Detect which cell encompasses the target text, then output its (x, y) center coordinate. 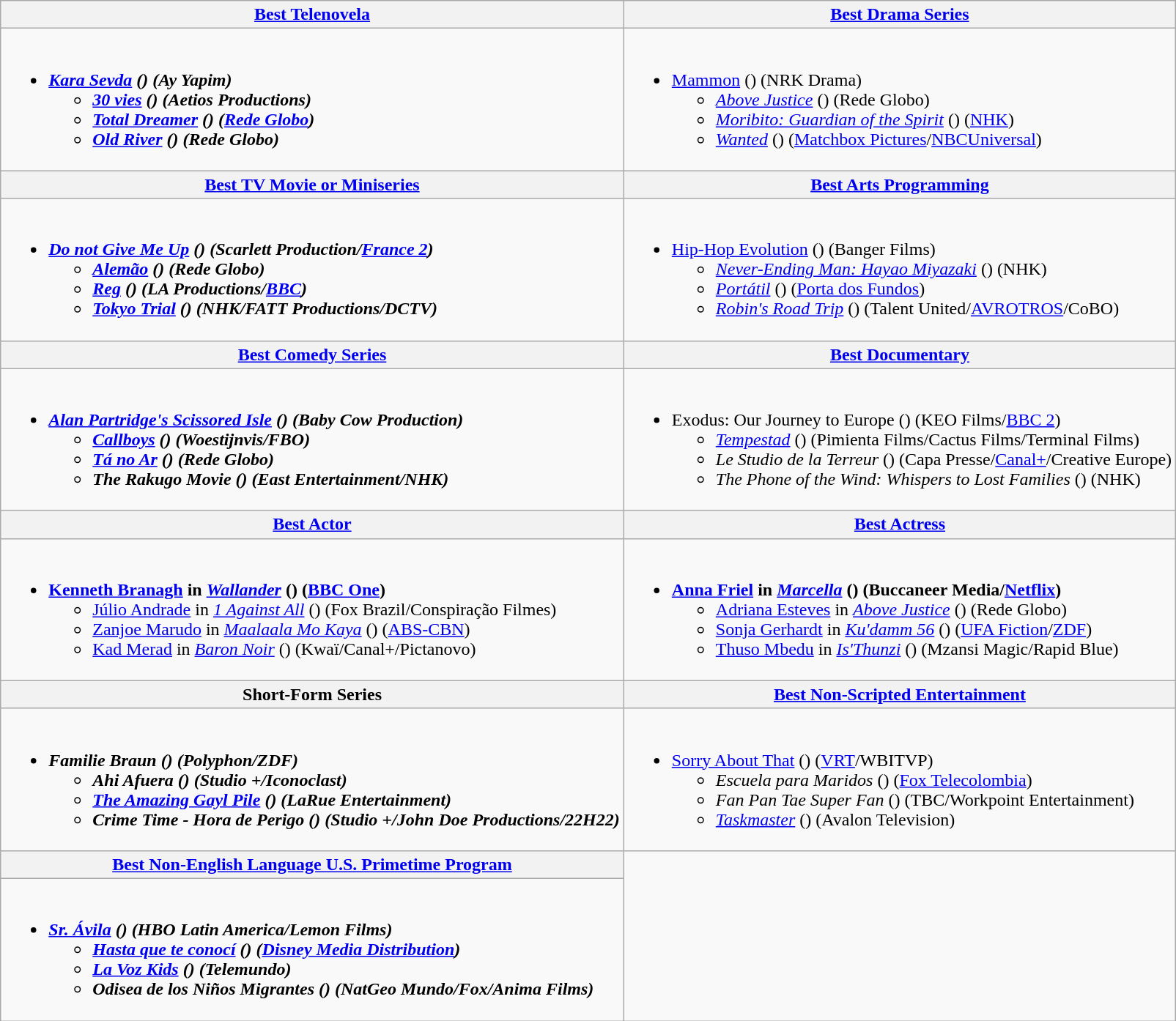
Best Telenovela (312, 15)
Mammon () (NRK Drama)Above Justice () (Rede Globo)Moribito: Guardian of the Spirit () (NHK)Wanted () (Matchbox Pictures/NBCUniversal) (900, 100)
Best Actress (900, 524)
Best Drama Series (900, 15)
Best Comedy Series (312, 354)
Best Arts Programming (900, 185)
Best Non-Scripted Entertainment (900, 694)
Best TV Movie or Miniseries (312, 185)
Kara Sevda () (Ay Yapim)30 vies () (Aetios Productions)Total Dreamer () (Rede Globo)Old River () (Rede Globo) (312, 100)
Do not Give Me Up () (Scarlett Production/France 2)Alemão () (Rede Globo)Reg () (LA Productions/BBC)Tokyo Trial () (NHK/FATT Productions/DCTV) (312, 270)
Best Actor (312, 524)
Best Non-English Language U.S. Primetime Program (312, 864)
Short-Form Series (312, 694)
Best Documentary (900, 354)
